Locate the cell with the specified text and output its (X, Y) center coordinate. 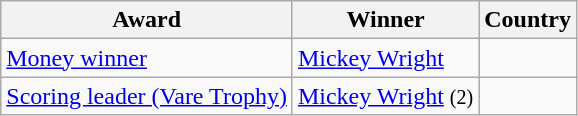
Scoring leader (Vare Trophy) (147, 96)
Mickey Wright (2) (385, 96)
Money winner (147, 58)
Award (147, 20)
Winner (385, 20)
Country (528, 20)
Mickey Wright (385, 58)
